Return the [X, Y] coordinate for the center point of the cell that contains the specified text.  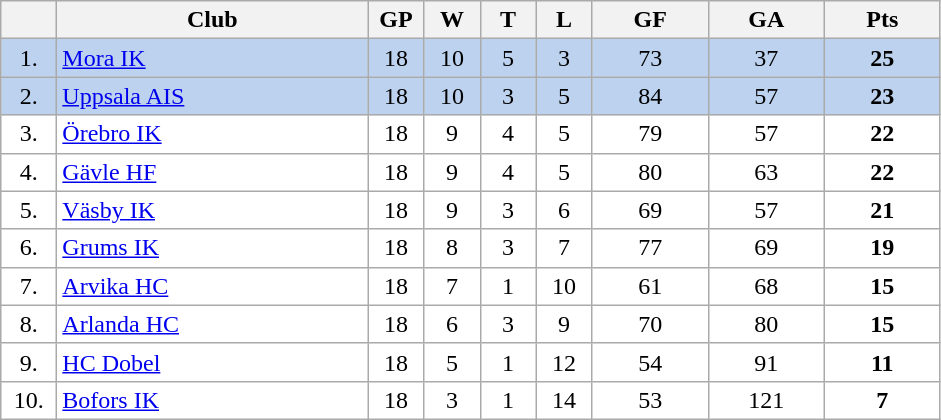
Grums IK [212, 248]
Arvika HC [212, 286]
73 [650, 58]
9. [29, 362]
61 [650, 286]
T [508, 20]
121 [766, 400]
1. [29, 58]
GA [766, 20]
63 [766, 172]
6. [29, 248]
11 [882, 362]
21 [882, 210]
3. [29, 134]
Mora IK [212, 58]
84 [650, 96]
HC Dobel [212, 362]
53 [650, 400]
GF [650, 20]
L [564, 20]
79 [650, 134]
77 [650, 248]
2. [29, 96]
54 [650, 362]
W [452, 20]
23 [882, 96]
19 [882, 248]
Pts [882, 20]
Gävle HF [212, 172]
37 [766, 58]
Club [212, 20]
Bofors IK [212, 400]
GP [396, 20]
25 [882, 58]
4. [29, 172]
Uppsala AIS [212, 96]
8. [29, 324]
70 [650, 324]
8 [452, 248]
12 [564, 362]
5. [29, 210]
7. [29, 286]
Väsby IK [212, 210]
10. [29, 400]
Arlanda HC [212, 324]
91 [766, 362]
Örebro IK [212, 134]
14 [564, 400]
68 [766, 286]
